For the text-containing cell, return its midpoint in [X, Y] coordinate format. 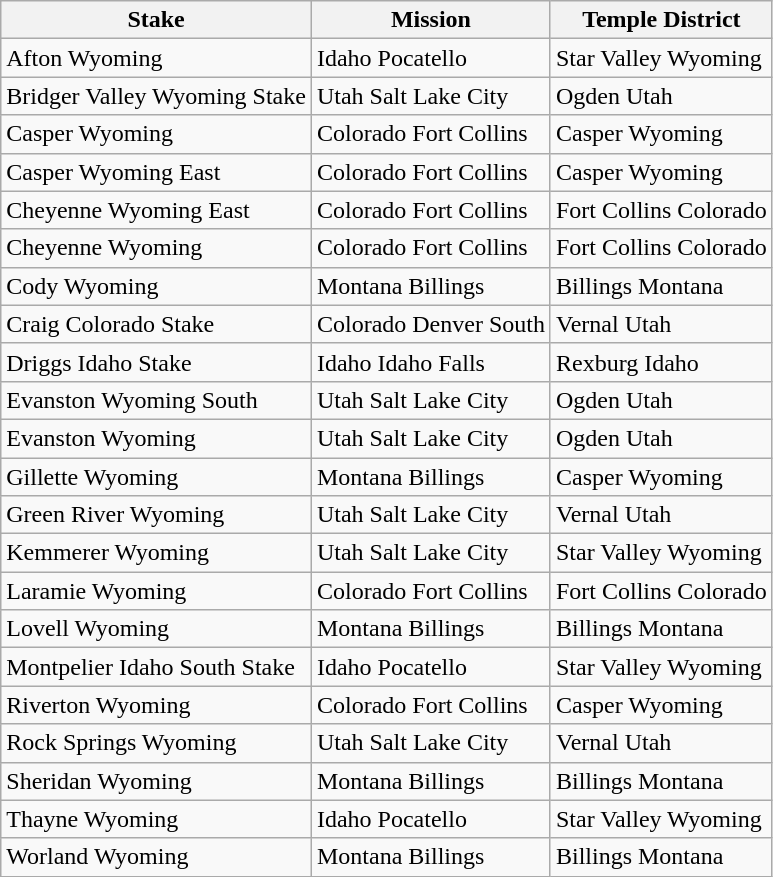
Cheyenne Wyoming East [156, 210]
Laramie Wyoming [156, 591]
Gillette Wyoming [156, 477]
Riverton Wyoming [156, 705]
Casper Wyoming East [156, 172]
Rexburg Idaho [661, 362]
Sheridan Wyoming [156, 781]
Lovell Wyoming [156, 629]
Temple District [661, 20]
Mission [430, 20]
Worland Wyoming [156, 857]
Bridger Valley Wyoming Stake [156, 96]
Afton Wyoming [156, 58]
Thayne Wyoming [156, 819]
Montpelier Idaho South Stake [156, 667]
Cheyenne Wyoming [156, 248]
Stake [156, 20]
Colorado Denver South [430, 324]
Craig Colorado Stake [156, 324]
Idaho Idaho Falls [430, 362]
Cody Wyoming [156, 286]
Driggs Idaho Stake [156, 362]
Evanston Wyoming South [156, 400]
Rock Springs Wyoming [156, 743]
Evanston Wyoming [156, 438]
Green River Wyoming [156, 515]
Kemmerer Wyoming [156, 553]
